Scan for the cell matching the given text and deliver its [X, Y] coordinate at center. 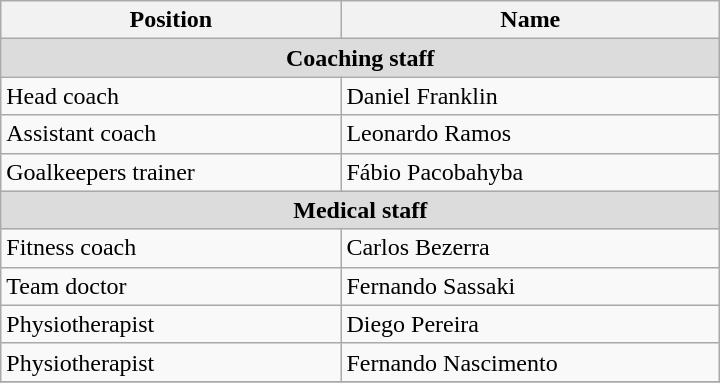
Coaching staff [360, 58]
Fitness coach [171, 248]
Daniel Franklin [530, 96]
Fábio Pacobahyba [530, 172]
Fernando Sassaki [530, 286]
Fernando Nascimento [530, 362]
Name [530, 20]
Leonardo Ramos [530, 134]
Diego Pereira [530, 324]
Assistant coach [171, 134]
Goalkeepers trainer [171, 172]
Head coach [171, 96]
Medical staff [360, 210]
Team doctor [171, 286]
Position [171, 20]
Carlos Bezerra [530, 248]
